Identify which cell holds the provided text, then report its [x, y] central coordinate. 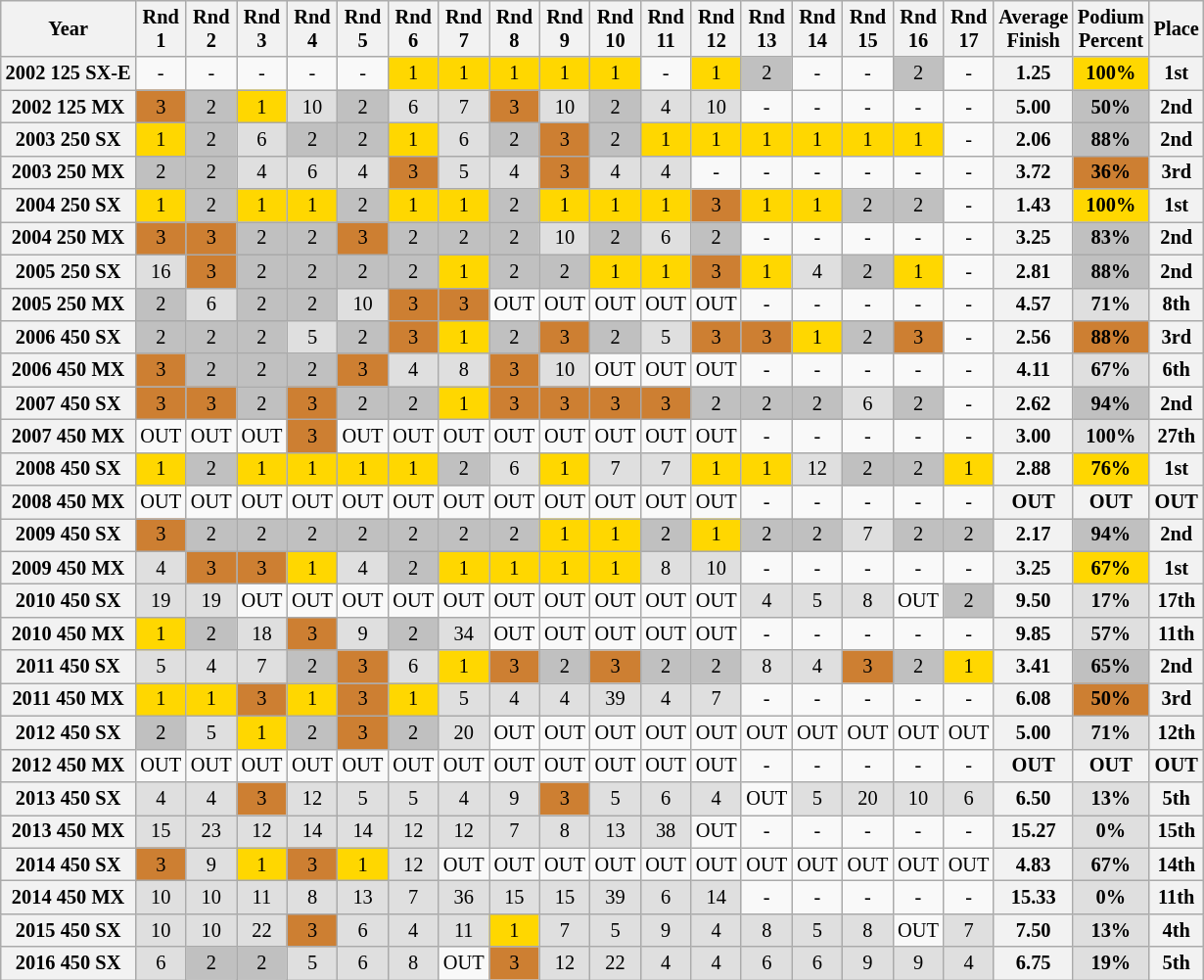
4.11 [1034, 370]
Rnd1 [161, 28]
8th [1177, 304]
Rnd9 [565, 28]
2002 125 SX-E [69, 73]
Place [1177, 28]
2009 450 SX [69, 535]
2003 250 MX [69, 172]
34 [464, 633]
19% [1111, 963]
1.43 [1034, 206]
Rnd6 [413, 28]
83% [1111, 238]
15.27 [1034, 831]
15th [1177, 831]
2014 450 MX [69, 897]
Rnd7 [464, 28]
2008 450 MX [69, 502]
2.56 [1034, 337]
2013 450 SX [69, 798]
3.41 [1034, 667]
Rnd11 [666, 28]
Rnd14 [817, 28]
2011 450 SX [69, 667]
2004 250 SX [69, 206]
23 [211, 831]
18 [262, 633]
2015 450 SX [69, 930]
Rnd4 [312, 28]
6.50 [1034, 798]
2011 450 MX [69, 699]
2016 450 SX [69, 963]
65% [1111, 667]
2.81 [1034, 271]
Rnd8 [515, 28]
2002 125 MX [69, 107]
2010 450 SX [69, 600]
2009 450 MX [69, 568]
2.62 [1034, 403]
2007 450 MX [69, 436]
57% [1111, 633]
15.33 [1034, 897]
2013 450 MX [69, 831]
38 [666, 831]
Rnd2 [211, 28]
1.25 [1034, 73]
7.50 [1034, 930]
17th [1177, 600]
6.08 [1034, 699]
2006 450 MX [69, 370]
14th [1177, 864]
3.72 [1034, 172]
2014 450 SX [69, 864]
Rnd16 [918, 28]
2012 450 MX [69, 766]
Rnd3 [262, 28]
4th [1177, 930]
4.83 [1034, 864]
2005 250 SX [69, 271]
Rnd5 [363, 28]
Rnd13 [766, 28]
AverageFinish [1034, 28]
17% [1111, 600]
6.75 [1034, 963]
2012 450 SX [69, 732]
Rnd10 [616, 28]
36% [1111, 172]
12th [1177, 732]
2.88 [1034, 469]
3.00 [1034, 436]
Rnd17 [969, 28]
Year [69, 28]
16 [161, 271]
76% [1111, 469]
2.17 [1034, 535]
2007 450 SX [69, 403]
Rnd15 [868, 28]
6th [1177, 370]
2003 250 SX [69, 139]
2005 250 MX [69, 304]
PodiumPercent [1111, 28]
27th [1177, 436]
2008 450 SX [69, 469]
2.06 [1034, 139]
9.85 [1034, 633]
2006 450 SX [69, 337]
2010 450 MX [69, 633]
4.57 [1034, 304]
36 [464, 897]
Rnd12 [717, 28]
9.50 [1034, 600]
2004 250 MX [69, 238]
